Scan for the cell matching the given text and deliver its [X, Y] coordinate at center. 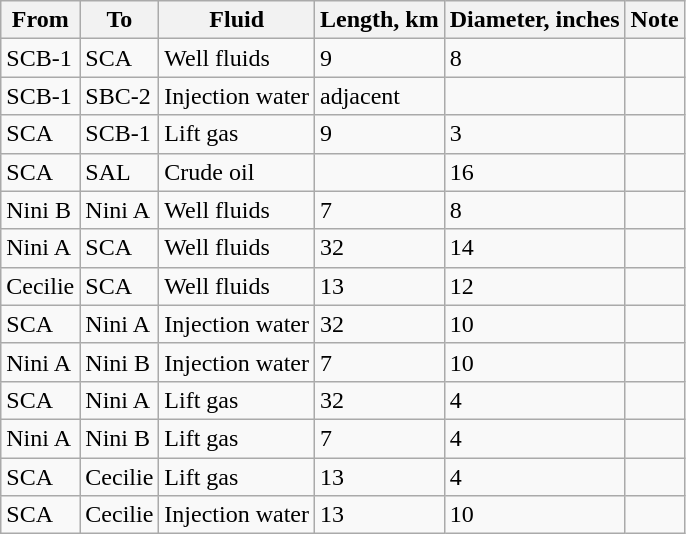
adjacent [379, 96]
From [40, 20]
Diameter, inches [534, 20]
3 [534, 134]
To [120, 20]
Note [654, 20]
SAL [120, 172]
14 [534, 248]
Crude oil [237, 172]
16 [534, 172]
Length, km [379, 20]
12 [534, 286]
Fluid [237, 20]
SBC-2 [120, 96]
